Return [X, Y] of the center of cell containing provided text 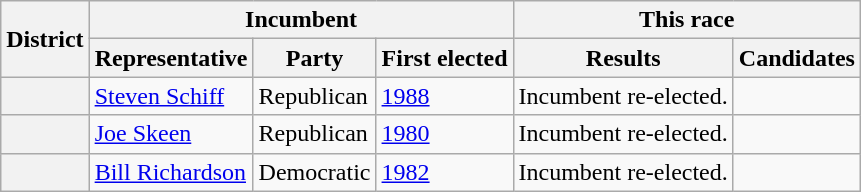
Representative [171, 58]
District [45, 39]
1980 [444, 134]
Candidates [796, 58]
First elected [444, 58]
Incumbent [301, 20]
Steven Schiff [171, 96]
This race [686, 20]
Democratic [314, 172]
1988 [444, 96]
Party [314, 58]
Bill Richardson [171, 172]
Joe Skeen [171, 134]
1982 [444, 172]
Results [623, 58]
